Search for the cell housing the specified text and yield its (x, y) center coordinate. 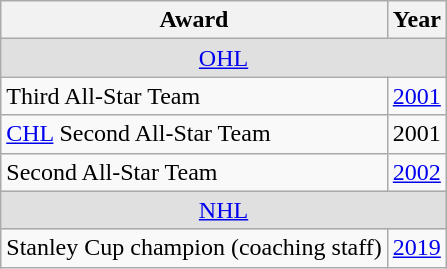
NHL (224, 210)
CHL Second All-Star Team (194, 134)
Stanley Cup champion (coaching staff) (194, 248)
2002 (416, 172)
OHL (224, 58)
Third All-Star Team (194, 96)
Year (416, 20)
Award (194, 20)
Second All-Star Team (194, 172)
2019 (416, 248)
